Determine the (x, y) coordinate at the center of the cell enclosing the given text.  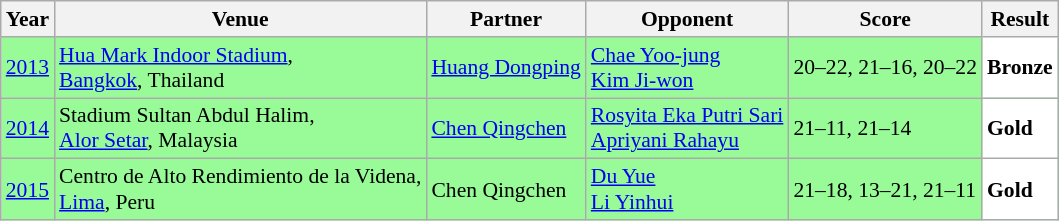
Venue (240, 19)
Huang Dongping (506, 68)
Du Yue Li Yinhui (688, 190)
Result (1020, 19)
Partner (506, 19)
Centro de Alto Rendimiento de la Videna,Lima, Peru (240, 190)
21–18, 13–21, 21–11 (885, 190)
Year (28, 19)
21–11, 21–14 (885, 128)
Stadium Sultan Abdul Halim,Alor Setar, Malaysia (240, 128)
Rosyita Eka Putri Sari Apriyani Rahayu (688, 128)
Bronze (1020, 68)
20–22, 21–16, 20–22 (885, 68)
Chae Yoo-jung Kim Ji-won (688, 68)
Score (885, 19)
2015 (28, 190)
2014 (28, 128)
Opponent (688, 19)
Hua Mark Indoor Stadium,Bangkok, Thailand (240, 68)
2013 (28, 68)
